Locate the cell with the specified text and output its (X, Y) center coordinate. 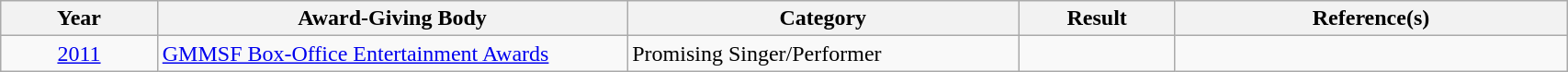
2011 (79, 54)
Year (79, 18)
Reference(s) (1371, 18)
Result (1097, 18)
GMMSF Box-Office Entertainment Awards (391, 54)
Award-Giving Body (391, 18)
Promising Singer/Performer (823, 54)
Category (823, 18)
